Capture the cell that displays the provided text and extract its [x, y] central coordinate. 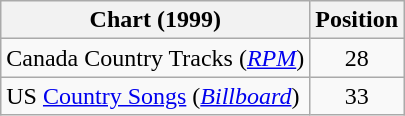
Position [357, 20]
28 [357, 58]
33 [357, 96]
Chart (1999) [156, 20]
Canada Country Tracks (RPM) [156, 58]
US Country Songs (Billboard) [156, 96]
